Provide the (x, y) coordinate of the cell's center where the given text is located.  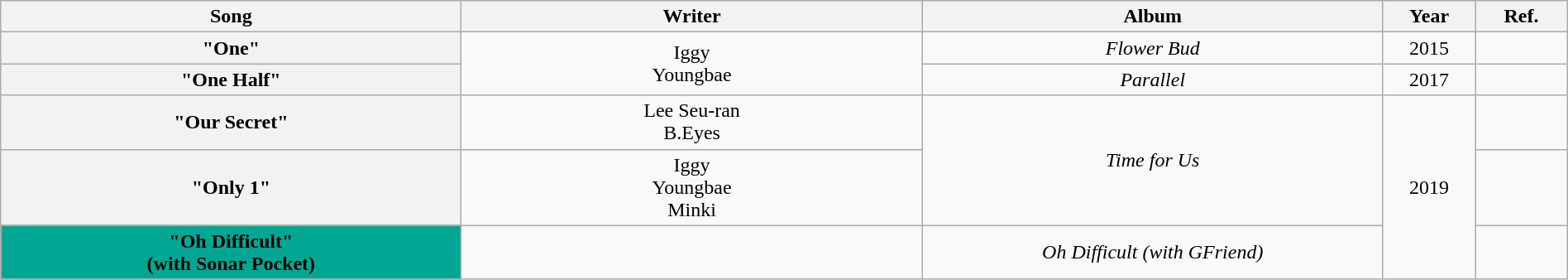
"Oh Difficult"(with Sonar Pocket) (232, 252)
Flower Bud (1153, 48)
Lee Seu-ranB.Eyes (691, 123)
Ref. (1522, 17)
Time for Us (1153, 161)
2019 (1429, 187)
2015 (1429, 48)
Song (232, 17)
Year (1429, 17)
Writer (691, 17)
"Our Secret" (232, 123)
"Only 1" (232, 187)
IggyYoungbaeMinki (691, 187)
"One Half" (232, 80)
IggyYoungbae (691, 64)
"One" (232, 48)
Oh Difficult (with GFriend) (1153, 252)
Album (1153, 17)
2017 (1429, 80)
Parallel (1153, 80)
